From the cell containing the given text, extract its center point as (x, y) coordinate. 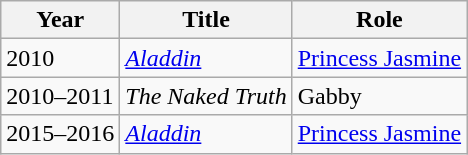
2015–2016 (60, 134)
2010 (60, 58)
2010–2011 (60, 96)
Gabby (379, 96)
Year (60, 20)
Role (379, 20)
The Naked Truth (206, 96)
Title (206, 20)
